Find where the given text appears and provide that cell's center as (x, y) coordinate. 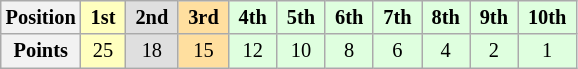
15 (203, 51)
2 (494, 51)
18 (152, 51)
1st (104, 17)
9th (494, 17)
6 (397, 51)
8 (349, 51)
4 (446, 51)
25 (104, 51)
8th (446, 17)
6th (349, 17)
4th (253, 17)
3rd (203, 17)
10 (301, 51)
7th (397, 17)
10th (547, 17)
Points (41, 51)
Position (41, 17)
1 (547, 51)
2nd (152, 17)
5th (301, 17)
12 (253, 51)
